Return [x, y] of the center of cell containing provided text 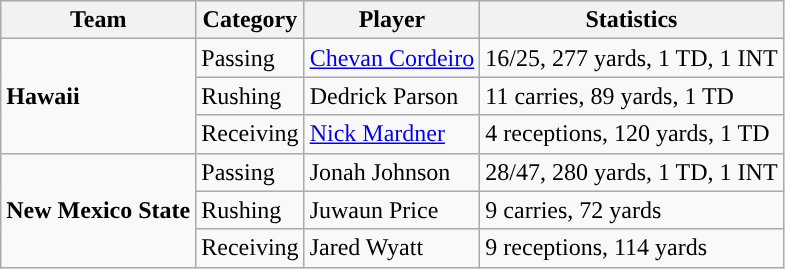
Jared Wyatt [392, 248]
Hawaii [98, 96]
Dedrick Parson [392, 96]
Player [392, 20]
New Mexico State [98, 210]
Juwaun Price [392, 210]
Jonah Johnson [392, 172]
Team [98, 20]
Nick Mardner [392, 134]
28/47, 280 yards, 1 TD, 1 INT [632, 172]
4 receptions, 120 yards, 1 TD [632, 134]
Chevan Cordeiro [392, 58]
11 carries, 89 yards, 1 TD [632, 96]
16/25, 277 yards, 1 TD, 1 INT [632, 58]
Category [250, 20]
9 receptions, 114 yards [632, 248]
9 carries, 72 yards [632, 210]
Statistics [632, 20]
